Identify which cell holds the provided text, then report its (x, y) central coordinate. 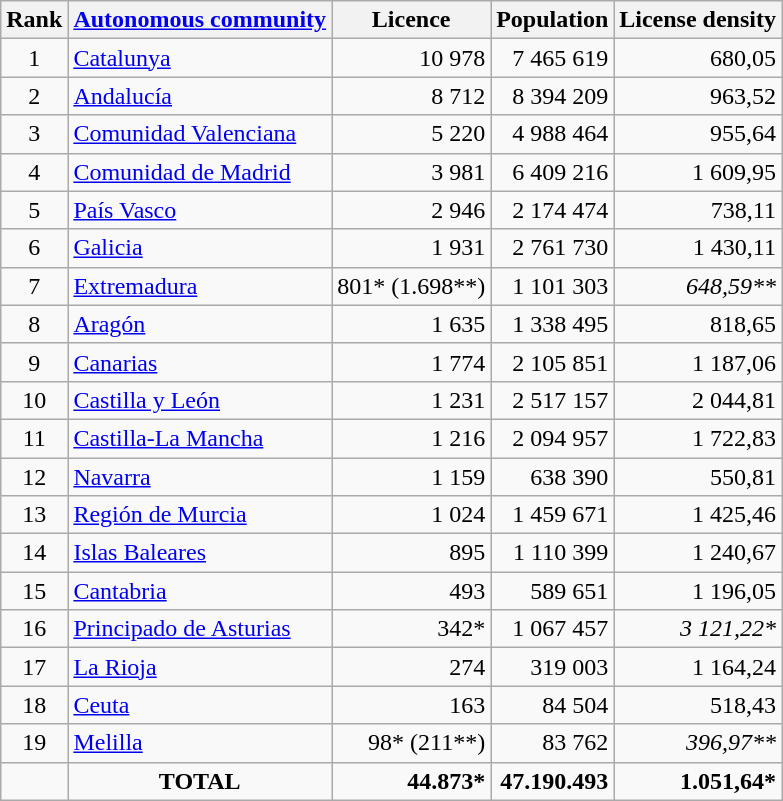
7 (34, 286)
Castilla y León (200, 400)
1 635 (412, 324)
18 (34, 705)
6 409 216 (552, 172)
Principado de Asturias (200, 629)
Melilla (200, 743)
1 425,46 (698, 515)
Aragón (200, 324)
Cantabria (200, 591)
Comunidad Valenciana (200, 134)
963,52 (698, 96)
648,59** (698, 286)
7 465 619 (552, 58)
Canarias (200, 362)
1 187,06 (698, 362)
550,81 (698, 477)
1 609,95 (698, 172)
5 220 (412, 134)
1 196,05 (698, 591)
Ceuta (200, 705)
Islas Baleares (200, 553)
10 978 (412, 58)
License density (698, 20)
1 231 (412, 400)
12 (34, 477)
1 430,11 (698, 248)
1 101 303 (552, 286)
44.873* (412, 781)
638 390 (552, 477)
2 761 730 (552, 248)
2 946 (412, 210)
8 394 209 (552, 96)
493 (412, 591)
4 (34, 172)
1 459 671 (552, 515)
9 (34, 362)
1 (34, 58)
1 774 (412, 362)
Autonomous community (200, 20)
955,64 (698, 134)
3 (34, 134)
1.051,64* (698, 781)
3 981 (412, 172)
19 (34, 743)
Comunidad de Madrid (200, 172)
1 024 (412, 515)
Rank (34, 20)
8 (34, 324)
País Vasco (200, 210)
Galicia (200, 248)
Navarra (200, 477)
1 110 399 (552, 553)
La Rioja (200, 667)
1 338 495 (552, 324)
1 164,24 (698, 667)
1 216 (412, 438)
8 712 (412, 96)
1 159 (412, 477)
5 (34, 210)
2 105 851 (552, 362)
589 651 (552, 591)
Population (552, 20)
15 (34, 591)
Licence (412, 20)
1 722,83 (698, 438)
1 240,67 (698, 553)
2 174 474 (552, 210)
2 517 157 (552, 400)
1 931 (412, 248)
163 (412, 705)
2 044,81 (698, 400)
Catalunya (200, 58)
319 003 (552, 667)
TOTAL (200, 781)
396,97** (698, 743)
518,43 (698, 705)
6 (34, 248)
14 (34, 553)
4 988 464 (552, 134)
Extremadura (200, 286)
3 121,22* (698, 629)
Andalucía (200, 96)
801* (1.698**) (412, 286)
10 (34, 400)
13 (34, 515)
98* (211**) (412, 743)
84 504 (552, 705)
895 (412, 553)
16 (34, 629)
Región de Murcia (200, 515)
274 (412, 667)
83 762 (552, 743)
680,05 (698, 58)
1 067 457 (552, 629)
17 (34, 667)
738,11 (698, 210)
2 (34, 96)
342* (412, 629)
47.190.493 (552, 781)
Castilla-La Mancha (200, 438)
818,65 (698, 324)
11 (34, 438)
2 094 957 (552, 438)
